Extract the (x, y) coordinate from the center of the cell holding the provided text.  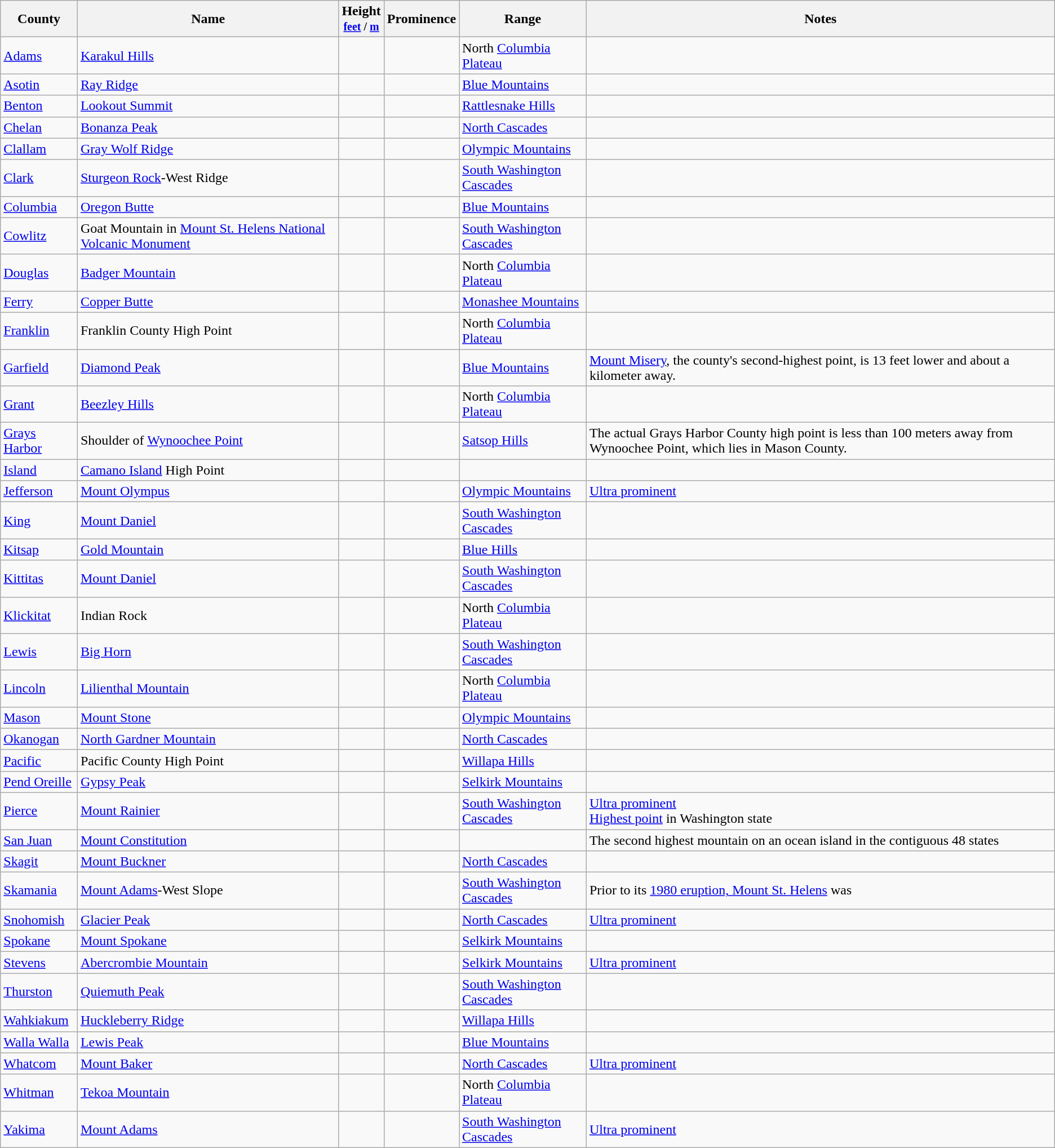
Clark (39, 178)
Ray Ridge (208, 85)
Grant (39, 405)
Monashee Mountains (523, 302)
Bonanza Peak (208, 127)
Shoulder of Wynoochee Point (208, 441)
Satsop Hills (523, 441)
Pacific (39, 760)
Jefferson (39, 491)
Prominence (422, 19)
Oregon Butte (208, 207)
Kittitas (39, 578)
Ultra prominentHighest point in Washington state (821, 810)
Franklin County High Point (208, 330)
Yakima (39, 1129)
Mount Rainier (208, 810)
Name (208, 19)
Karakul Hills (208, 55)
Mount Spokane (208, 941)
Mount Adams-West Slope (208, 890)
Copper Butte (208, 302)
Skagit (39, 862)
Klickitat (39, 615)
Beezley Hills (208, 405)
Snohomish (39, 920)
Lookout Summit (208, 106)
Quiemuth Peak (208, 992)
Lilienthal Mountain (208, 689)
Adams (39, 55)
Huckleberry Ridge (208, 1021)
Asotin (39, 85)
Stevens (39, 963)
Lincoln (39, 689)
Range (523, 19)
Garfield (39, 367)
Mount Olympus (208, 491)
Clallam (39, 149)
Mount Adams (208, 1129)
San Juan (39, 840)
Kitsap (39, 549)
Mount Stone (208, 717)
Prior to its 1980 eruption, Mount St. Helens was (821, 890)
Grays Harbor (39, 441)
Heightfeet / m (361, 19)
Benton (39, 106)
Ferry (39, 302)
Mount Buckner (208, 862)
Sturgeon Rock-West Ridge (208, 178)
The second highest mountain on an ocean island in the contiguous 48 states (821, 840)
Mount Misery, the county's second-highest point, is 13 feet lower and about a kilometer away. (821, 367)
Gold Mountain (208, 549)
Island (39, 470)
Okanogan (39, 739)
County (39, 19)
Badger Mountain (208, 273)
Diamond Peak (208, 367)
Wahkiakum (39, 1021)
Skamania (39, 890)
Abercrombie Mountain (208, 963)
Mason (39, 717)
Big Horn (208, 651)
Mount Constitution (208, 840)
Pend Oreille (39, 782)
Camano Island High Point (208, 470)
Pacific County High Point (208, 760)
North Gardner Mountain (208, 739)
Lewis (39, 651)
The actual Grays Harbor County high point is less than 100 meters away from Wynoochee Point, which lies in Mason County. (821, 441)
Gypsy Peak (208, 782)
Rattlesnake Hills (523, 106)
Goat Mountain in Mount St. Helens National Volcanic Monument (208, 236)
Blue Hills (523, 549)
Columbia (39, 207)
Indian Rock (208, 615)
Whitman (39, 1092)
Whatcom (39, 1063)
Franklin (39, 330)
Cowlitz (39, 236)
Notes (821, 19)
Tekoa Mountain (208, 1092)
Douglas (39, 273)
Glacier Peak (208, 920)
King (39, 521)
Pierce (39, 810)
Thurston (39, 992)
Lewis Peak (208, 1042)
Chelan (39, 127)
Walla Walla (39, 1042)
Gray Wolf Ridge (208, 149)
Mount Baker (208, 1063)
Spokane (39, 941)
